Provide the (x, y) coordinate of the cell's center where the given text is located.  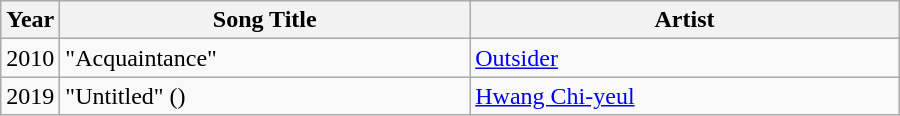
2010 (30, 58)
Artist (685, 20)
Outsider (685, 58)
Year (30, 20)
"Acquaintance" (265, 58)
Hwang Chi-yeul (685, 96)
"Untitled" () (265, 96)
Song Title (265, 20)
2019 (30, 96)
